Detect which cell encompasses the target text, then output its [x, y] center coordinate. 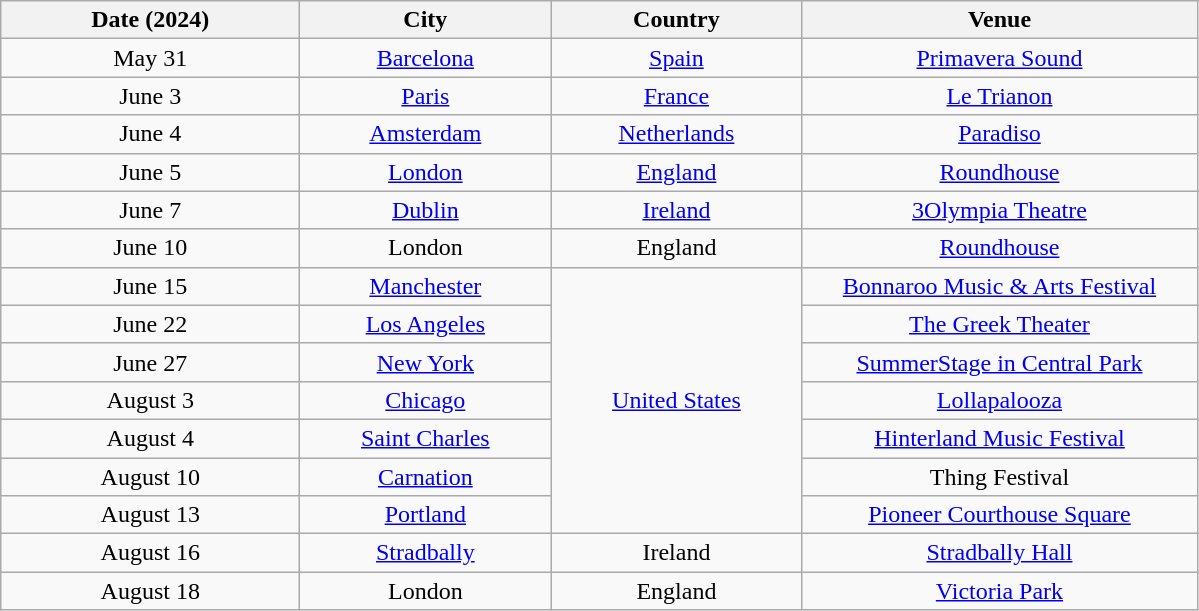
June 7 [150, 210]
Stradbally Hall [1000, 553]
August 13 [150, 515]
SummerStage in Central Park [1000, 362]
Primavera Sound [1000, 58]
Barcelona [426, 58]
Pioneer Courthouse Square [1000, 515]
August 10 [150, 477]
Le Trianon [1000, 96]
Stradbally [426, 553]
June 10 [150, 248]
August 16 [150, 553]
Portland [426, 515]
Netherlands [676, 134]
Lollapalooza [1000, 400]
August 3 [150, 400]
August 4 [150, 438]
August 18 [150, 591]
Thing Festival [1000, 477]
Country [676, 20]
Saint Charles [426, 438]
The Greek Theater [1000, 324]
Date (2024) [150, 20]
Dublin [426, 210]
Venue [1000, 20]
June 15 [150, 286]
May 31 [150, 58]
Amsterdam [426, 134]
June 4 [150, 134]
Chicago [426, 400]
Paris [426, 96]
Spain [676, 58]
Manchester [426, 286]
City [426, 20]
Paradiso [1000, 134]
Carnation [426, 477]
New York [426, 362]
June 3 [150, 96]
June 22 [150, 324]
Bonnaroo Music & Arts Festival [1000, 286]
Los Angeles [426, 324]
June 5 [150, 172]
3Olympia Theatre [1000, 210]
Hinterland Music Festival [1000, 438]
Victoria Park [1000, 591]
France [676, 96]
United States [676, 400]
June 27 [150, 362]
